From the cell containing the given text, extract its center point as [x, y] coordinate. 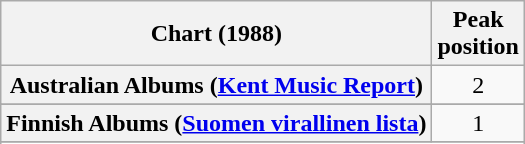
Australian Albums (Kent Music Report) [216, 85]
Chart (1988) [216, 34]
Finnish Albums (Suomen virallinen lista) [216, 123]
Peakposition [478, 34]
1 [478, 123]
2 [478, 85]
